Locate the cell with the specified text and output its [X, Y] center coordinate. 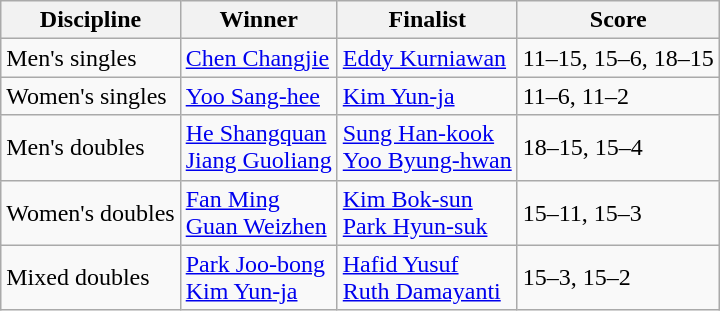
Kim Bok-sun Park Hyun-suk [427, 212]
Women's singles [90, 96]
11–15, 15–6, 18–15 [618, 58]
Men's singles [90, 58]
Fan Ming Guan Weizhen [258, 212]
Hafid Yusuf Ruth Damayanti [427, 278]
11–6, 11–2 [618, 96]
Eddy Kurniawan [427, 58]
Chen Changjie [258, 58]
Kim Yun-ja [427, 96]
Park Joo-bong Kim Yun-ja [258, 278]
Finalist [427, 20]
Women's doubles [90, 212]
18–15, 15–4 [618, 148]
Men's doubles [90, 148]
Score [618, 20]
Sung Han-kook Yoo Byung-hwan [427, 148]
Mixed doubles [90, 278]
He Shangquan Jiang Guoliang [258, 148]
15–3, 15–2 [618, 278]
Discipline [90, 20]
Yoo Sang-hee [258, 96]
Winner [258, 20]
15–11, 15–3 [618, 212]
